Find where the given text appears and provide that cell's center as [X, Y] coordinate. 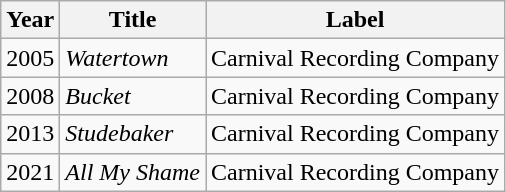
2021 [30, 172]
Title [133, 20]
2013 [30, 134]
Year [30, 20]
Watertown [133, 58]
2005 [30, 58]
Studebaker [133, 134]
Bucket [133, 96]
All My Shame [133, 172]
2008 [30, 96]
Label [356, 20]
